Locate the cell with the specified text and output its [X, Y] center coordinate. 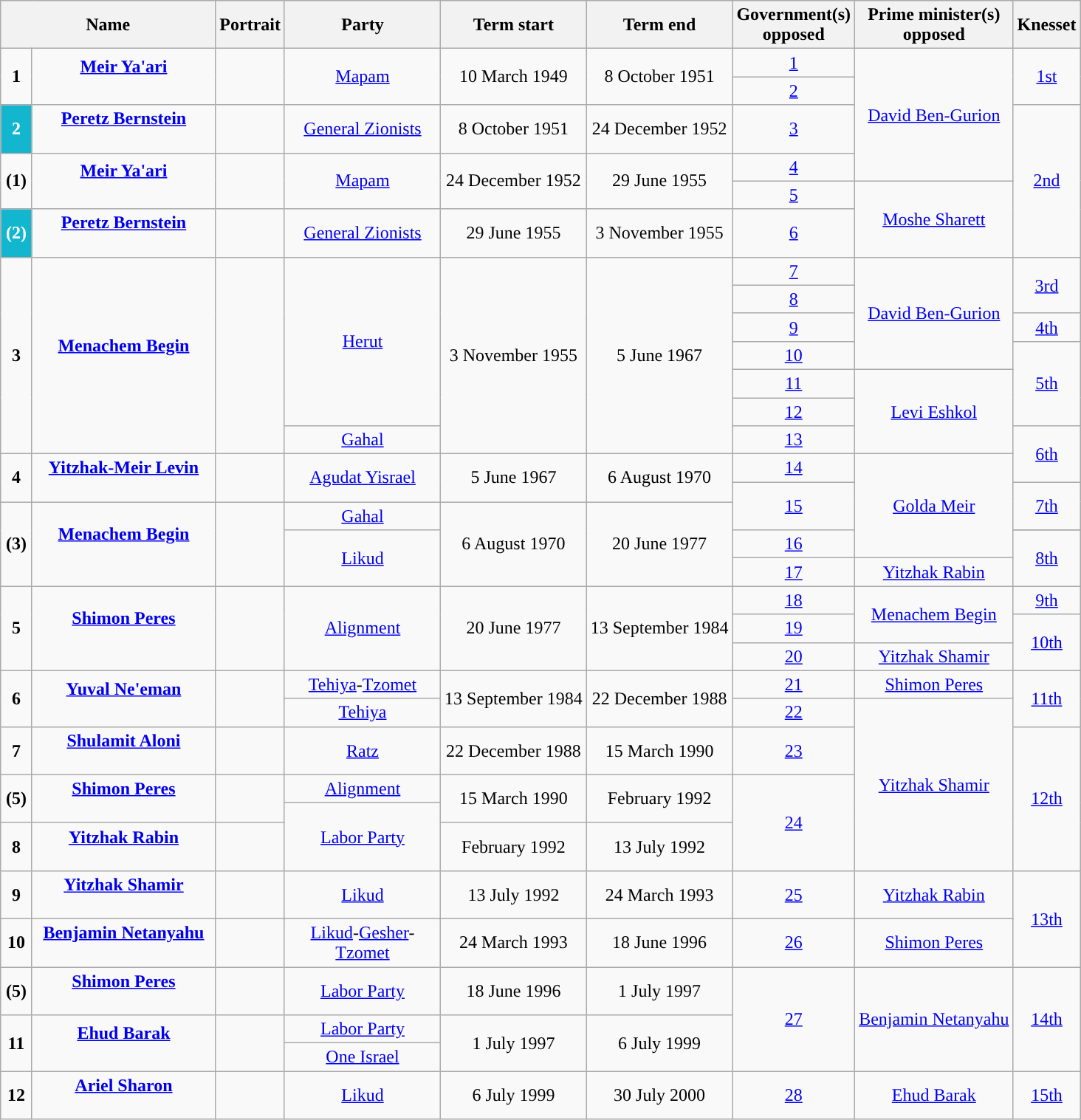
26 [794, 942]
21 [794, 684]
Yuval Ne'eman [124, 698]
Government(s)opposed [794, 25]
22 [794, 712]
Term start [514, 25]
15 [794, 506]
23 [794, 750]
10th [1047, 642]
12th [1047, 799]
Tehiya [362, 712]
Ariel Sharon [124, 1096]
3rd [1047, 285]
Yitzhak-Meir Levin [124, 478]
15th [1047, 1096]
Agudat Yisrael [362, 478]
(1) [16, 181]
30 July 2000 [659, 1096]
Party [362, 25]
20 [794, 656]
17 [794, 572]
5th [1047, 383]
11th [1047, 698]
9th [1047, 600]
One Israel [362, 1057]
Term end [659, 25]
Ratz [362, 750]
4th [1047, 327]
2nd [1047, 181]
14th [1047, 1019]
6th [1047, 454]
Tehiya-Tzomet [362, 684]
7th [1047, 506]
25 [794, 895]
13 [794, 440]
1st [1047, 77]
19 [794, 628]
Portrait [250, 25]
Name [108, 25]
24 [794, 822]
16 [794, 544]
28 [794, 1096]
(2) [16, 233]
Knesset [1047, 25]
Shulamit Aloni [124, 750]
27 [794, 1019]
Golda Meir [934, 506]
Herut [362, 341]
8th [1047, 558]
18 [794, 600]
Moshe Sharett [934, 219]
10 March 1949 [514, 77]
Likud-Gesher-Tzomet [362, 942]
(3) [16, 544]
14 [794, 468]
13th [1047, 918]
Levi Eshkol [934, 411]
Prime minister(s)opposed [934, 25]
